Identify which cell holds the provided text, then report its (x, y) central coordinate. 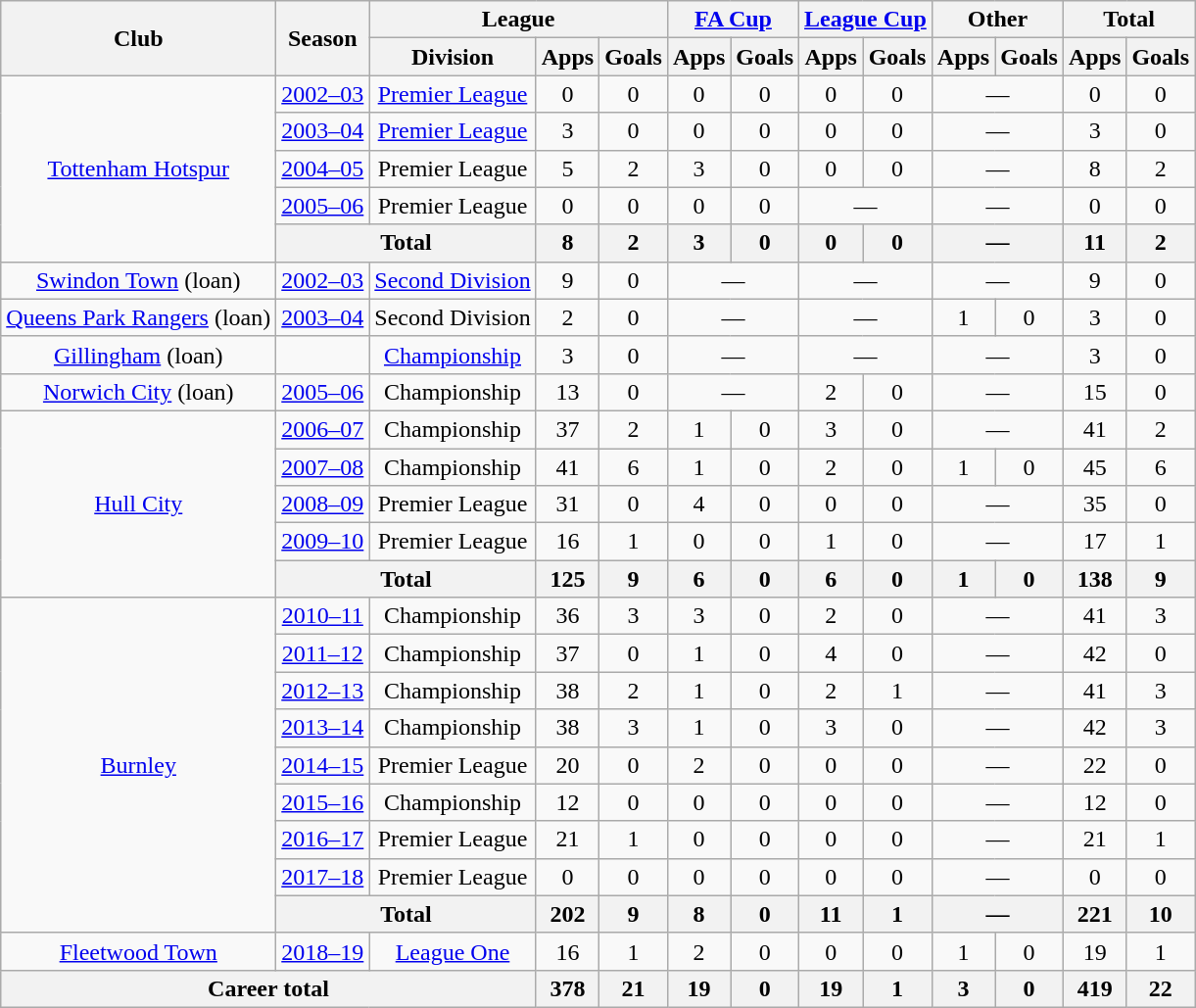
221 (1094, 914)
2004–05 (323, 168)
2009–10 (323, 542)
Fleetwood Town (139, 951)
17 (1094, 542)
Burnley (139, 766)
Season (323, 38)
Hull City (139, 504)
2008–09 (323, 504)
138 (1094, 579)
Division (453, 57)
45 (1094, 467)
13 (567, 392)
League (519, 20)
Club (139, 38)
Gillingham (loan) (139, 355)
2014–15 (323, 765)
419 (1094, 988)
League One (453, 951)
125 (567, 579)
2006–07 (323, 429)
Norwich City (loan) (139, 392)
2017–18 (323, 877)
2013–14 (323, 728)
League Cup (866, 20)
FA Cup (733, 20)
5 (567, 168)
36 (567, 616)
378 (567, 988)
202 (567, 914)
2016–17 (323, 840)
2015–16 (323, 802)
2012–13 (323, 691)
Swindon Town (loan) (139, 280)
Queens Park Rangers (loan) (139, 317)
Tottenham Hotspur (139, 168)
2010–11 (323, 616)
2007–08 (323, 467)
31 (567, 504)
Other (997, 20)
10 (1161, 914)
35 (1094, 504)
2011–12 (323, 653)
2018–19 (323, 951)
Career total (268, 988)
20 (567, 765)
15 (1094, 392)
